Capture the cell that displays the provided text and extract its (x, y) central coordinate. 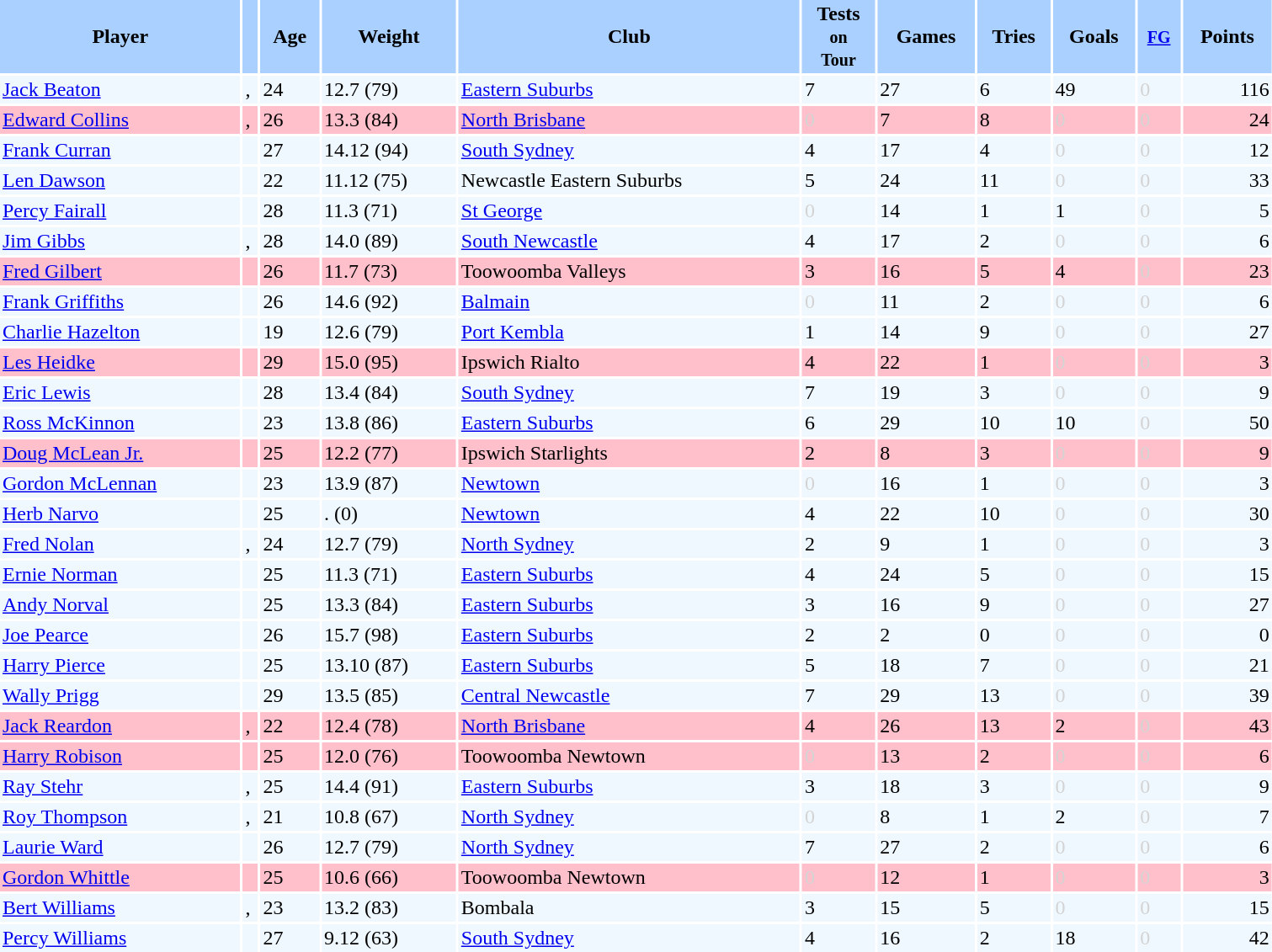
Balmain (630, 301)
FG (1158, 37)
Goals (1094, 37)
Player (120, 37)
15.0 (95) (389, 362)
43 (1227, 726)
Ray Stehr (120, 786)
Harry Robison (120, 756)
Newcastle Eastern Suburbs (630, 180)
Gordon McLennan (120, 483)
13.8 (86) (389, 423)
Herb Narvo (120, 513)
33 (1227, 180)
13.4 (84) (389, 392)
Doug McLean Jr. (120, 453)
13.10 (87) (389, 665)
10.8 (67) (389, 816)
. (0) (389, 513)
13.2 (83) (389, 907)
Wally Prigg (120, 695)
14.4 (91) (389, 786)
Harry Pierce (120, 665)
Percy Fairall (120, 210)
11.7 (73) (389, 271)
13.5 (85) (389, 695)
Jim Gibbs (120, 241)
Eric Lewis (120, 392)
Points (1227, 37)
15.7 (98) (389, 635)
TestsonTour (838, 37)
South Newcastle (630, 241)
Roy Thompson (120, 816)
49 (1094, 89)
Club (630, 37)
13.9 (87) (389, 483)
14.6 (92) (389, 301)
Frank Curran (120, 150)
Jack Beaton (120, 89)
116 (1227, 89)
Bert Williams (120, 907)
12.6 (79) (389, 332)
10.6 (66) (389, 877)
Ipswich Starlights (630, 453)
Charlie Hazelton (120, 332)
Games (926, 37)
Age (290, 37)
9.12 (63) (389, 938)
14.0 (89) (389, 241)
Gordon Whittle (120, 877)
Les Heidke (120, 362)
Ernie Norman (120, 574)
42 (1227, 938)
Edward Collins (120, 120)
Jack Reardon (120, 726)
Ipswich Rialto (630, 362)
Port Kembla (630, 332)
Toowoomba Valleys (630, 271)
Joe Pearce (120, 635)
12.4 (78) (389, 726)
30 (1227, 513)
Percy Williams (120, 938)
50 (1227, 423)
Ross McKinnon (120, 423)
11.12 (75) (389, 180)
39 (1227, 695)
Tries (1014, 37)
Central Newcastle (630, 695)
Andy Norval (120, 604)
Frank Griffiths (120, 301)
12.0 (76) (389, 756)
Laurie Ward (120, 847)
12.2 (77) (389, 453)
Fred Gilbert (120, 271)
Len Dawson (120, 180)
Bombala (630, 907)
Weight (389, 37)
Fred Nolan (120, 544)
14.12 (94) (389, 150)
St George (630, 210)
